Identify which cell holds the provided text, then report its [x, y] central coordinate. 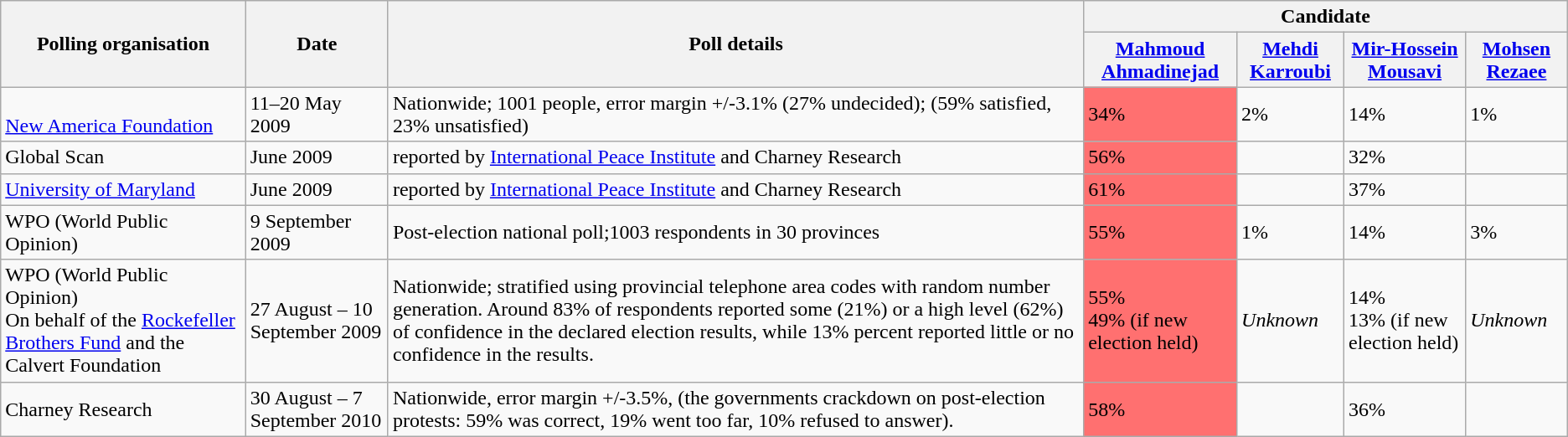
32% [1404, 157]
Mahmoud Ahmadinejad [1161, 60]
WPO (World Public Opinion)On behalf of the Rockefeller Brothers Fund and the Calvert Foundation [123, 321]
New America Foundation [123, 114]
Post-election national poll;1003 respondents in 30 provinces [735, 233]
Candidate [1326, 17]
27 August – 10 September 2009 [317, 321]
Mir-Hossein Mousavi [1404, 60]
34% [1161, 114]
9 September 2009 [317, 233]
55% [1161, 233]
14%13% (if new election held) [1404, 321]
58% [1161, 409]
WPO (World Public Opinion) [123, 233]
Mehdi Karroubi [1291, 60]
Date [317, 44]
55% 49% (if new election held) [1161, 321]
Nationwide, error margin +/-3.5%, (the governments crackdown on post-election protests: 59% was correct, 19% went too far, 10% refused to answer). [735, 409]
Charney Research [123, 409]
Polling organisation [123, 44]
3% [1517, 233]
Mohsen Rezaee [1517, 60]
Poll details [735, 44]
36% [1404, 409]
61% [1161, 189]
Nationwide; 1001 people, error margin +/-3.1% (27% undecided); (59% satisfied, 23% unsatisfied) [735, 114]
2% [1291, 114]
Global Scan [123, 157]
37% [1404, 189]
56% [1161, 157]
University of Maryland [123, 189]
11–20 May 2009 [317, 114]
30 August – 7 September 2010 [317, 409]
